Locate the cell with the specified text and output its (x, y) center coordinate. 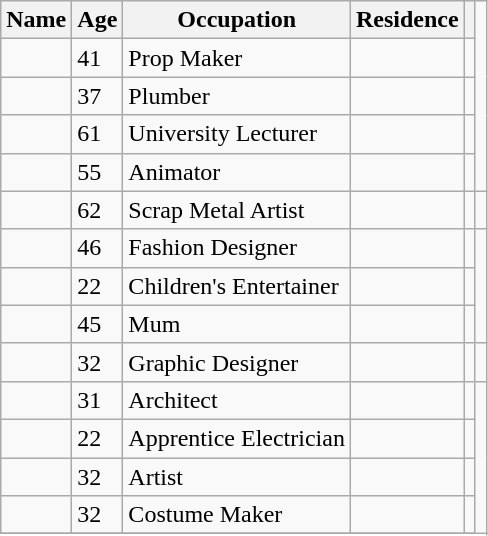
37 (98, 96)
62 (98, 210)
31 (98, 400)
Costume Maker (237, 515)
55 (98, 172)
Apprentice Electrician (237, 438)
University Lecturer (237, 134)
Artist (237, 477)
41 (98, 58)
Age (98, 20)
Mum (237, 324)
Name (36, 20)
Architect (237, 400)
61 (98, 134)
Plumber (237, 96)
Animator (237, 172)
Children's Entertainer (237, 286)
Scrap Metal Artist (237, 210)
Fashion Designer (237, 248)
Occupation (237, 20)
45 (98, 324)
Graphic Designer (237, 362)
Prop Maker (237, 58)
Residence (407, 20)
46 (98, 248)
